Identify which cell holds the provided text, then report its [x, y] central coordinate. 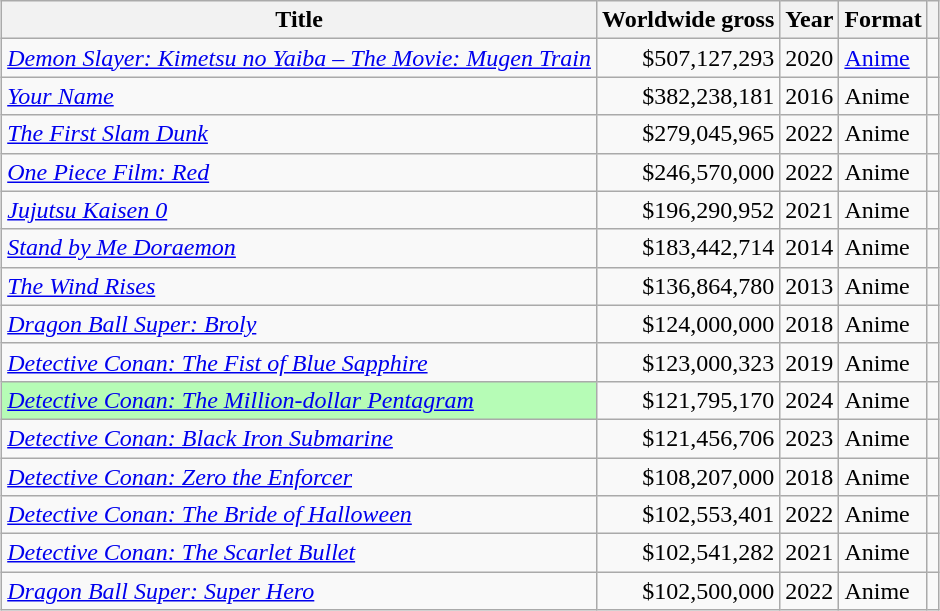
2024 [810, 400]
$382,238,181 [688, 96]
$102,541,282 [688, 553]
2023 [810, 438]
$124,000,000 [688, 324]
2020 [810, 58]
Detective Conan: The Fist of Blue Sapphire [300, 362]
$507,127,293 [688, 58]
Detective Conan: Zero the Enforcer [300, 477]
$102,553,401 [688, 515]
The Wind Rises [300, 286]
One Piece Film: Red [300, 172]
Jujutsu Kaisen 0 [300, 210]
$196,290,952 [688, 210]
$121,795,170 [688, 400]
$102,500,000 [688, 591]
$183,442,714 [688, 248]
Detective Conan: The Bride of Halloween [300, 515]
Format [883, 20]
$123,000,323 [688, 362]
Dragon Ball Super: Super Hero [300, 591]
Dragon Ball Super: Broly [300, 324]
Year [810, 20]
$279,045,965 [688, 134]
Title [300, 20]
Demon Slayer: Kimetsu no Yaiba – The Movie: Mugen Train [300, 58]
$121,456,706 [688, 438]
$108,207,000 [688, 477]
Detective Conan: The Million-dollar Pentagram [300, 400]
2016 [810, 96]
2014 [810, 248]
$136,864,780 [688, 286]
Detective Conan: The Scarlet Bullet [300, 553]
Worldwide gross [688, 20]
2013 [810, 286]
$246,570,000 [688, 172]
The First Slam Dunk [300, 134]
2019 [810, 362]
Your Name [300, 96]
Detective Conan: Black Iron Submarine [300, 438]
Stand by Me Doraemon [300, 248]
